Detect which cell encompasses the target text, then output its [X, Y] center coordinate. 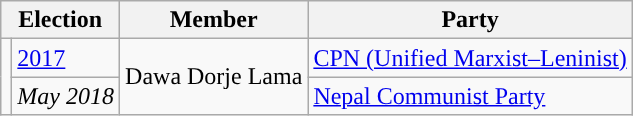
Dawa Dorje Lama [214, 77]
Nepal Communist Party [470, 96]
2017 [66, 58]
CPN (Unified Marxist–Leninist) [470, 58]
May 2018 [66, 96]
Party [470, 20]
Election [60, 20]
Member [214, 20]
